Provide the (x, y) coordinate of the cell's center where the given text is located.  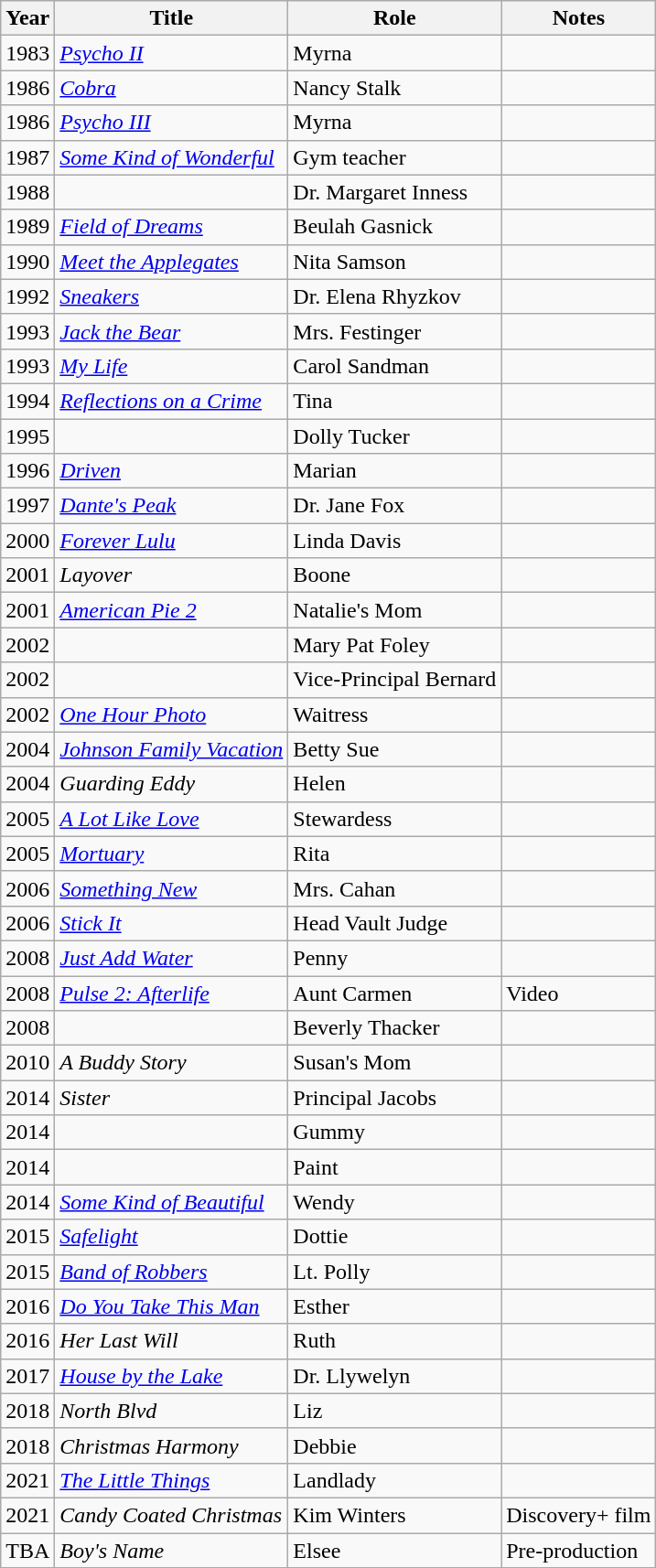
Esther (395, 1306)
Guarding Eddy (172, 784)
Marian (395, 471)
Vice-Principal Bernard (395, 680)
Dottie (395, 1237)
House by the Lake (172, 1376)
2000 (27, 541)
Linda Davis (395, 541)
1987 (27, 157)
Johnson Family Vacation (172, 749)
Discovery+ film (578, 1515)
Mary Pat Foley (395, 645)
Dr. Elena Rhyzkov (395, 296)
1997 (27, 506)
Susan's Mom (395, 1063)
Some Kind of Wonderful (172, 157)
Candy Coated Christmas (172, 1515)
Boone (395, 575)
Gummy (395, 1133)
Do You Take This Man (172, 1306)
Pulse 2: Afterlife (172, 993)
Driven (172, 471)
Aunt Carmen (395, 993)
Gym teacher (395, 157)
Some Kind of Beautiful (172, 1202)
2010 (27, 1063)
Title (172, 18)
Her Last Will (172, 1341)
Beulah Gasnick (395, 227)
1990 (27, 262)
1988 (27, 192)
Elsee (395, 1551)
Video (578, 993)
Forever Lulu (172, 541)
The Little Things (172, 1480)
Ruth (395, 1341)
Wendy (395, 1202)
Waitress (395, 714)
Penny (395, 958)
1989 (27, 227)
Psycho III (172, 123)
Nancy Stalk (395, 88)
Kim Winters (395, 1515)
Betty Sue (395, 749)
Dr. Margaret Inness (395, 192)
Reflections on a Crime (172, 401)
Landlady (395, 1480)
Principal Jacobs (395, 1098)
Pre-production (578, 1551)
Dr. Jane Fox (395, 506)
Sneakers (172, 296)
Beverly Thacker (395, 1028)
Debbie (395, 1445)
Mrs. Cahan (395, 888)
Natalie's Mom (395, 610)
Lt. Polly (395, 1272)
One Hour Photo (172, 714)
1983 (27, 53)
Role (395, 18)
North Blvd (172, 1411)
Carol Sandman (395, 366)
1992 (27, 296)
Tina (395, 401)
Band of Robbers (172, 1272)
Safelight (172, 1237)
Dolly Tucker (395, 436)
Stewardess (395, 819)
Helen (395, 784)
Head Vault Judge (395, 923)
Liz (395, 1411)
A Buddy Story (172, 1063)
Jack the Bear (172, 331)
Sister (172, 1098)
Field of Dreams (172, 227)
2017 (27, 1376)
Layover (172, 575)
Mrs. Festinger (395, 331)
Rita (395, 854)
Stick It (172, 923)
Just Add Water (172, 958)
American Pie 2 (172, 610)
1995 (27, 436)
A Lot Like Love (172, 819)
My Life (172, 366)
1996 (27, 471)
Year (27, 18)
Meet the Applegates (172, 262)
Christmas Harmony (172, 1445)
Something New (172, 888)
Notes (578, 18)
1994 (27, 401)
Psycho II (172, 53)
TBA (27, 1551)
Boy's Name (172, 1551)
Dante's Peak (172, 506)
Nita Samson (395, 262)
Dr. Llywelyn (395, 1376)
Paint (395, 1167)
Mortuary (172, 854)
Cobra (172, 88)
